Capture the cell that displays the provided text and extract its (X, Y) central coordinate. 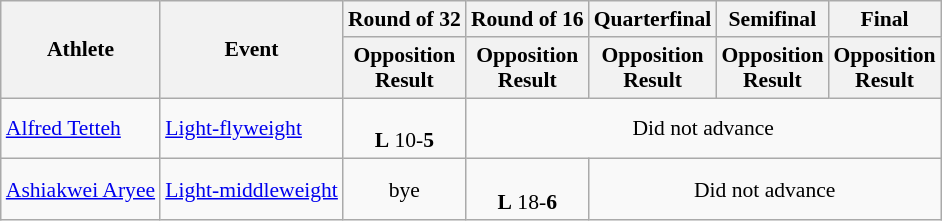
bye (404, 190)
Light-middleweight (252, 190)
Ashiakwei Aryee (80, 190)
Alfred Tetteh (80, 128)
Quarterfinal (653, 19)
Round of 32 (404, 19)
Final (884, 19)
Athlete (80, 50)
L 10-5 (404, 128)
Semifinal (772, 19)
Round of 16 (528, 19)
Event (252, 50)
L 18-6 (528, 190)
Light-flyweight (252, 128)
